Find where the given text appears and provide that cell's center as [X, Y] coordinate. 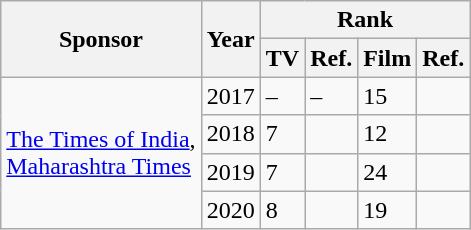
Sponsor [101, 39]
12 [388, 134]
The Times of India,Maharashtra Times [101, 153]
8 [282, 210]
Film [388, 58]
2019 [230, 172]
2018 [230, 134]
Year [230, 39]
24 [388, 172]
2017 [230, 96]
2020 [230, 210]
TV [282, 58]
Rank [365, 20]
19 [388, 210]
15 [388, 96]
